Detect which cell encompasses the target text, then output its (X, Y) center coordinate. 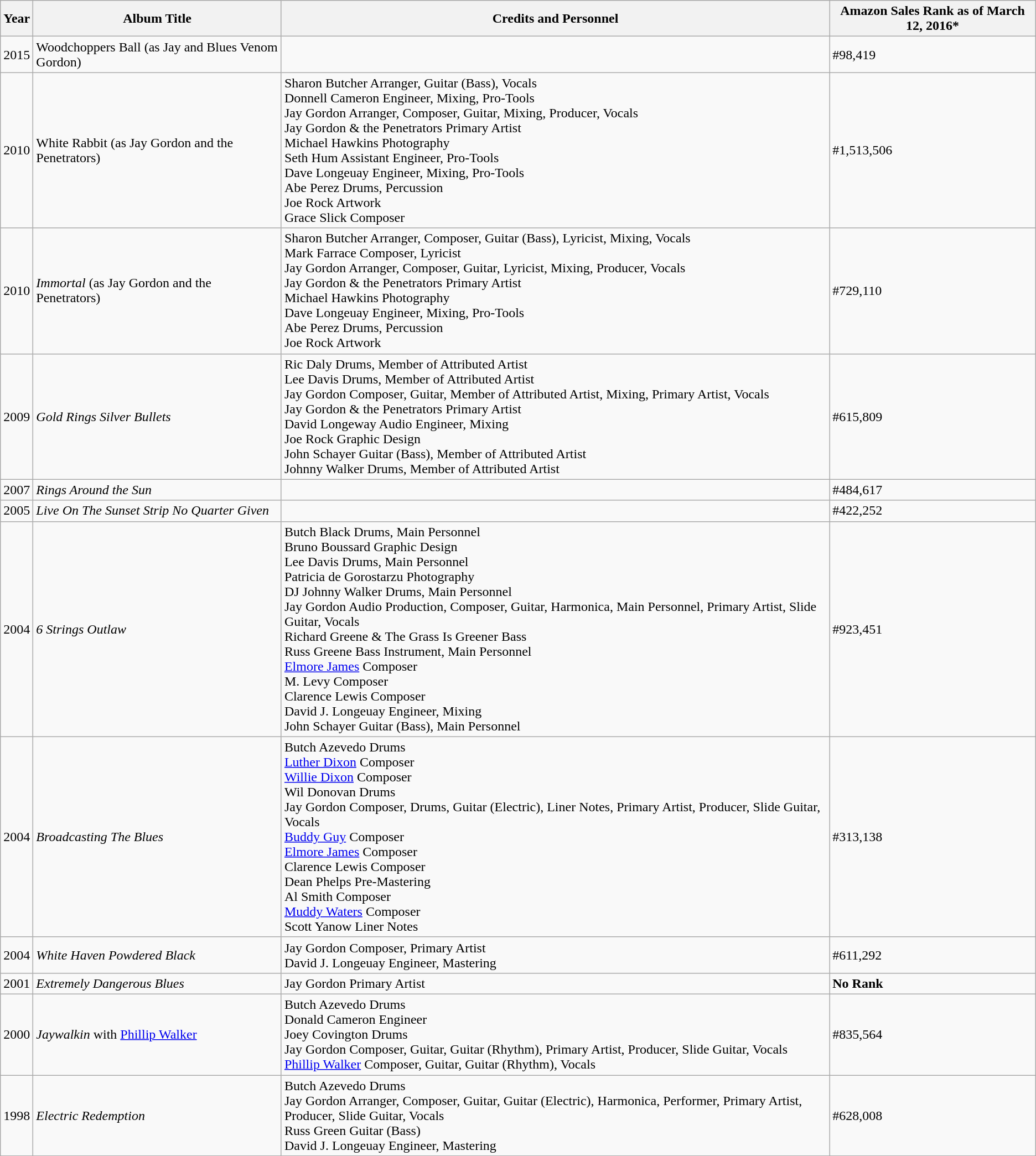
2015 (17, 54)
Rings Around the Sun (157, 490)
Gold Rings Silver Bullets (157, 416)
#923,451 (933, 629)
2000 (17, 1034)
Jay Gordon Composer, Primary ArtistDavid J. Longeuay Engineer, Mastering (555, 955)
Broadcasting The Blues (157, 837)
Woodchoppers Ball (as Jay and Blues Venom Gordon) (157, 54)
#615,809 (933, 416)
#98,419 (933, 54)
#628,008 (933, 1115)
Immortal (as Jay Gordon and the Penetrators) (157, 291)
#729,110 (933, 291)
Jay Gordon Primary Artist (555, 983)
#611,292 (933, 955)
1998 (17, 1115)
#835,564 (933, 1034)
White Rabbit (as Jay Gordon and the Penetrators) (157, 151)
Year (17, 19)
6 Strings Outlaw (157, 629)
#484,617 (933, 490)
Electric Redemption (157, 1115)
Extremely Dangerous Blues (157, 983)
Live On The Sunset Strip No Quarter Given (157, 511)
No Rank (933, 983)
Credits and Personnel (555, 19)
#313,138 (933, 837)
2009 (17, 416)
#1,513,506 (933, 151)
2001 (17, 983)
2005 (17, 511)
White Haven Powdered Black (157, 955)
Amazon Sales Rank as of March 12, 2016* (933, 19)
#422,252 (933, 511)
Album Title (157, 19)
2007 (17, 490)
Jaywalkin with Phillip Walker (157, 1034)
